Return the (X, Y) coordinate for the center point of the cell that contains the specified text.  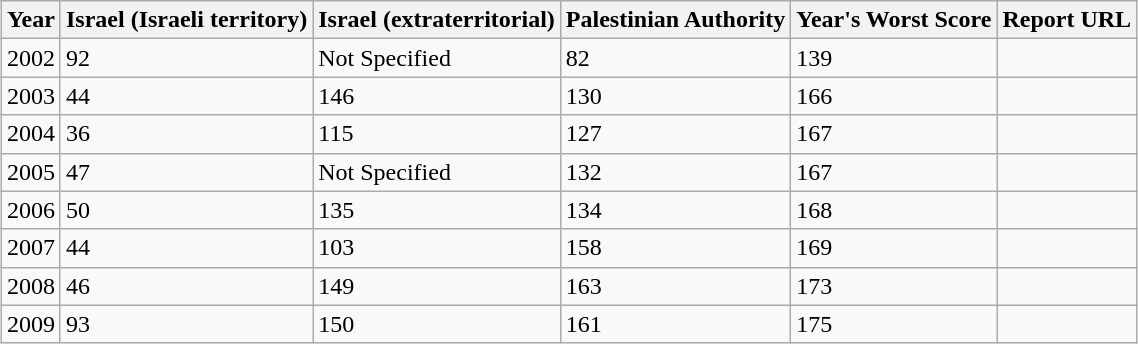
132 (675, 172)
36 (186, 134)
50 (186, 210)
173 (894, 286)
161 (675, 324)
115 (437, 134)
93 (186, 324)
127 (675, 134)
150 (437, 324)
Israel (extraterritorial) (437, 20)
103 (437, 248)
46 (186, 286)
2006 (30, 210)
2004 (30, 134)
2003 (30, 96)
2002 (30, 58)
169 (894, 248)
Israel (Israeli territory) (186, 20)
139 (894, 58)
2005 (30, 172)
Year's Worst Score (894, 20)
2009 (30, 324)
47 (186, 172)
134 (675, 210)
2007 (30, 248)
168 (894, 210)
175 (894, 324)
158 (675, 248)
146 (437, 96)
149 (437, 286)
Palestinian Authority (675, 20)
163 (675, 286)
Year (30, 20)
Report URL (1067, 20)
130 (675, 96)
92 (186, 58)
82 (675, 58)
135 (437, 210)
2008 (30, 286)
166 (894, 96)
